Identify which cell holds the provided text, then report its (x, y) central coordinate. 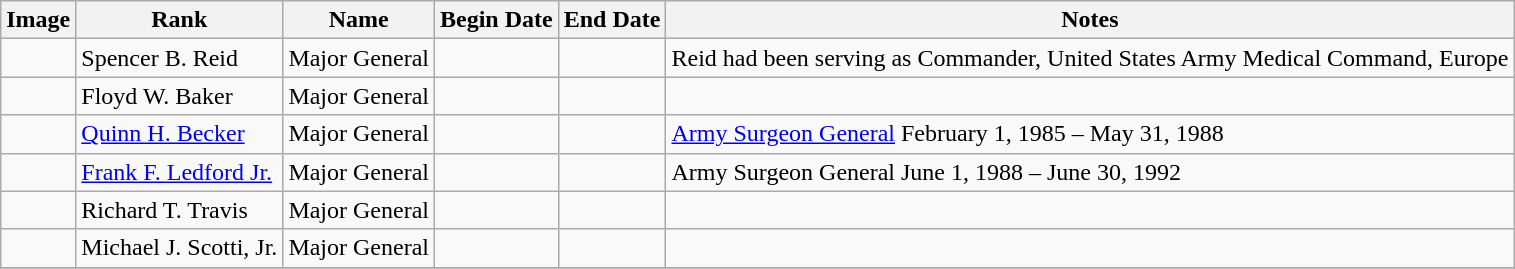
Spencer B. Reid (180, 58)
Name (359, 20)
Floyd W. Baker (180, 96)
Image (38, 20)
Frank F. Ledford Jr. (180, 172)
Army Surgeon General February 1, 1985 – May 31, 1988 (1090, 134)
Army Surgeon General June 1, 1988 – June 30, 1992 (1090, 172)
Rank (180, 20)
Richard T. Travis (180, 210)
Notes (1090, 20)
Michael J. Scotti, Jr. (180, 248)
Begin Date (497, 20)
End Date (612, 20)
Reid had been serving as Commander, United States Army Medical Command, Europe (1090, 58)
Quinn H. Becker (180, 134)
